Provide the (x, y) coordinate of the cell's center where the given text is located.  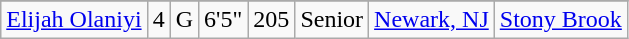
6'5" (224, 20)
4 (158, 20)
Senior (332, 20)
G (184, 20)
205 (272, 20)
Newark, NJ (432, 20)
Stony Brook (560, 20)
Elijah Olaniyi (74, 20)
